Return the [x, y] coordinate for the center point of the cell that contains the specified text.  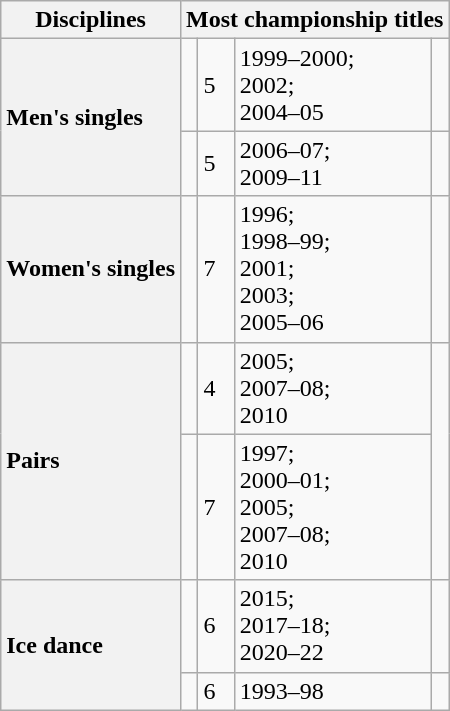
Disciplines [91, 20]
1997;2000–01;2005;2007–08;2010 [332, 507]
Men's singles [91, 118]
2015;2017–18;2020–22 [332, 626]
Women's singles [91, 269]
4 [216, 388]
1993–98 [332, 691]
Ice dance [91, 645]
2005;2007–08;2010 [332, 388]
1996;1998–99;2001;2003;2005–06 [332, 269]
2006–07;2009–11 [332, 164]
Pairs [91, 461]
Most championship titles [315, 20]
1999–2000;2002;2004–05 [332, 85]
